Find where the given text appears and provide that cell's center as [X, Y] coordinate. 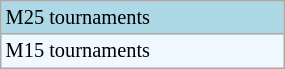
M15 tournaments [142, 51]
M25 tournaments [142, 17]
